Pinpoint the cell where the given text exists, returning its (x, y) midpoint coordinate. 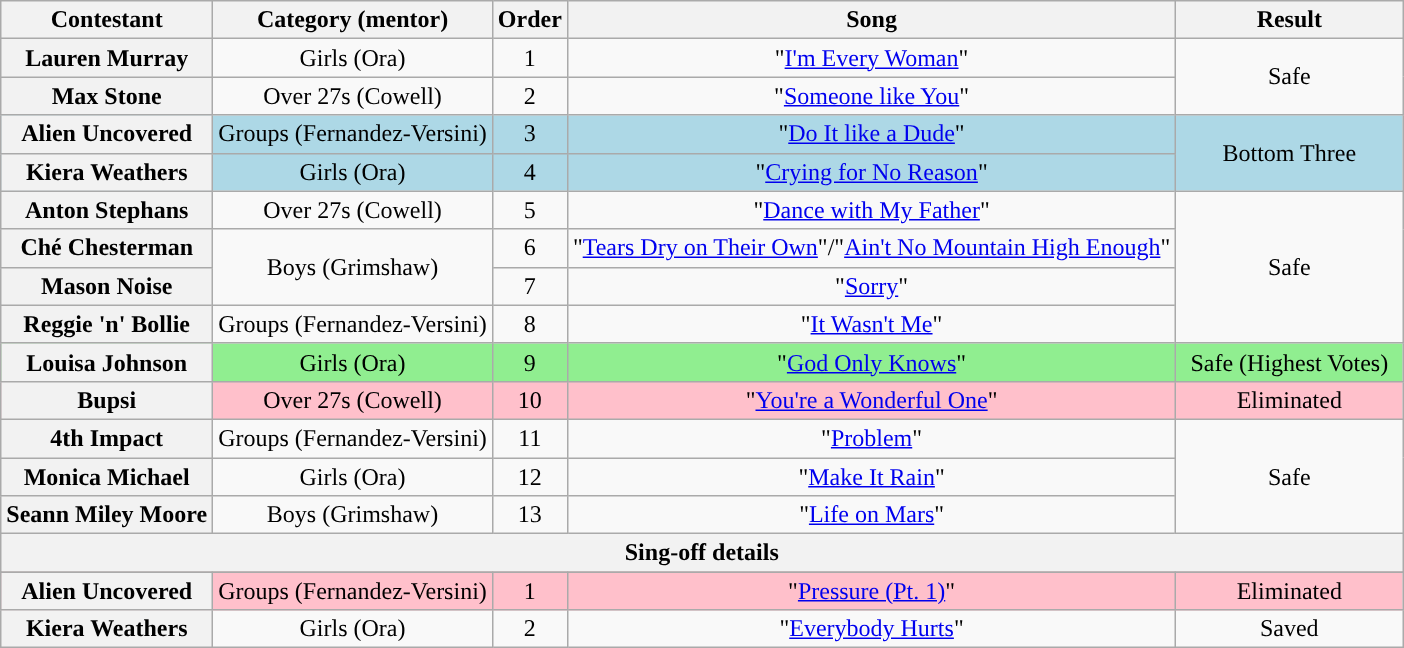
"It Wasn't Me" (871, 324)
"You're a Wonderful One" (871, 400)
"Problem" (871, 438)
Order (530, 20)
"Make It Rain" (871, 477)
13 (530, 515)
"Dance with My Father" (871, 210)
8 (530, 324)
Seann Miley Moore (107, 515)
10 (530, 400)
Anton Stephans (107, 210)
Mason Noise (107, 286)
"Life on Mars" (871, 515)
Louisa Johnson (107, 362)
Category (mentor) (353, 20)
3 (530, 134)
Sing-off details (702, 553)
"Pressure (Pt. 1)" (871, 591)
Saved (1290, 629)
4 (530, 172)
11 (530, 438)
Ché Chesterman (107, 248)
Lauren Murray (107, 58)
"God Only Knows" (871, 362)
"Tears Dry on Their Own"/"Ain't No Mountain High Enough" (871, 248)
Max Stone (107, 96)
6 (530, 248)
Bupsi (107, 400)
7 (530, 286)
"Everybody Hurts" (871, 629)
"Crying for No Reason" (871, 172)
Contestant (107, 20)
Result (1290, 20)
Monica Michael (107, 477)
12 (530, 477)
Safe (Highest Votes) (1290, 362)
"Someone like You" (871, 96)
Song (871, 20)
"I'm Every Woman" (871, 58)
5 (530, 210)
Bottom Three (1290, 153)
"Do It like a Dude" (871, 134)
Reggie 'n' Bollie (107, 324)
4th Impact (107, 438)
9 (530, 362)
"Sorry" (871, 286)
